Extract the [x, y] coordinate from the center of the cell holding the provided text.  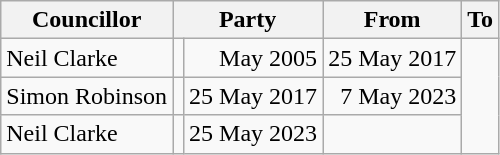
To [480, 20]
May 2005 [254, 58]
Simon Robinson [87, 96]
Party [248, 20]
25 May 2023 [254, 134]
7 May 2023 [392, 96]
Councillor [87, 20]
From [392, 20]
